Determine the [X, Y] coordinate at the center of the cell enclosing the given text.  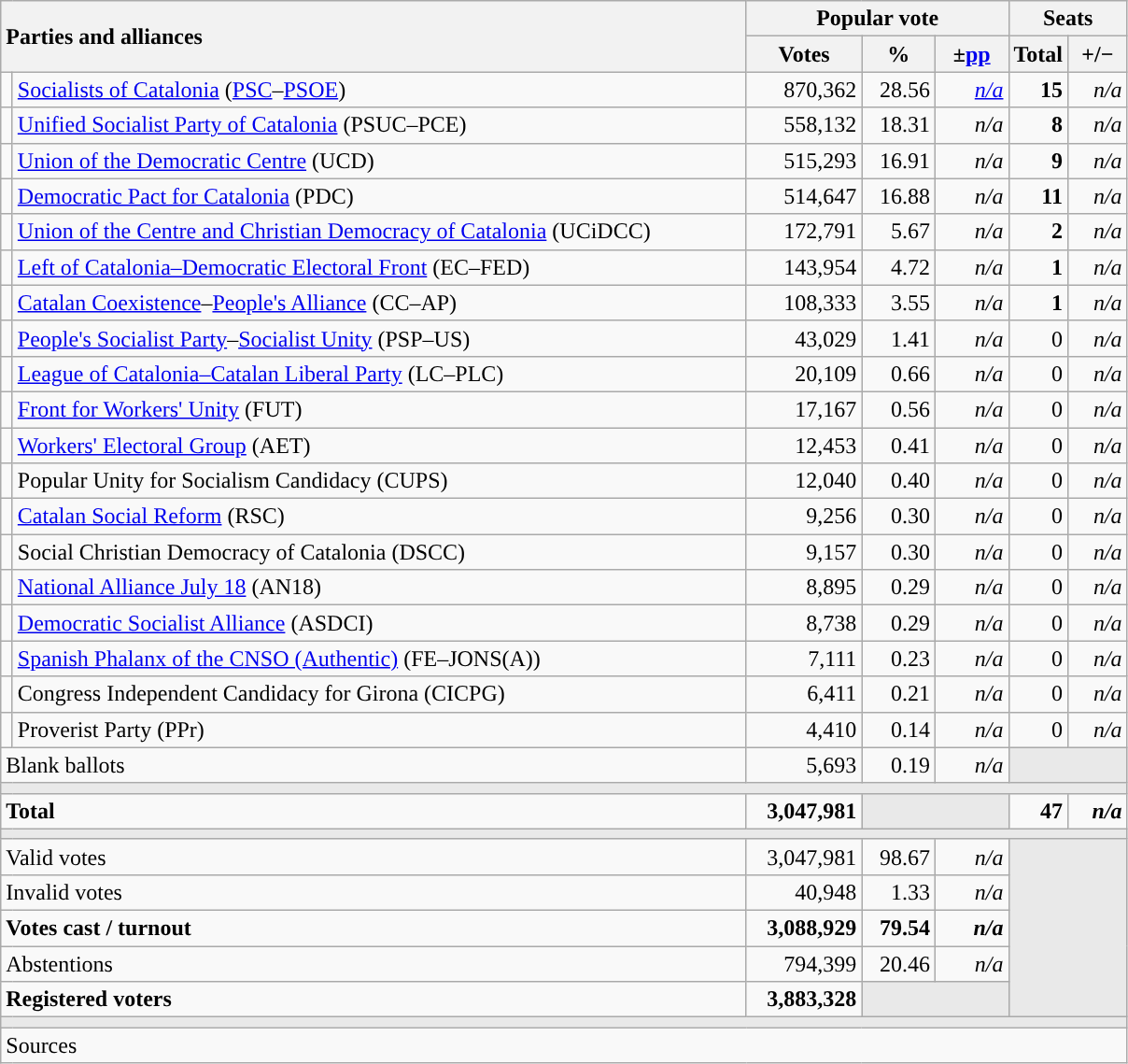
Votes [804, 54]
Left of Catalonia–Democratic Electoral Front (EC–FED) [379, 267]
18.31 [898, 125]
Blank ballots [374, 765]
National Alliance July 18 (AN18) [379, 588]
20.46 [898, 963]
Votes cast / turnout [374, 928]
558,132 [804, 125]
Democratic Pact for Catalonia (PDC) [379, 196]
4,410 [804, 730]
515,293 [804, 161]
Parties and alliances [374, 36]
Social Christian Democracy of Catalonia (DSCC) [379, 552]
Congress Independent Candidacy for Girona (CICPG) [379, 694]
79.54 [898, 928]
108,333 [804, 303]
+/− [1098, 54]
Catalan Coexistence–People's Alliance (CC–AP) [379, 303]
9 [1038, 161]
Invalid votes [374, 892]
Seats [1068, 19]
4.72 [898, 267]
0.41 [898, 446]
Abstentions [374, 963]
8,895 [804, 588]
0.23 [898, 659]
8,738 [804, 623]
17,167 [804, 409]
Union of the Centre and Christian Democracy of Catalonia (UCiDCC) [379, 232]
Catalan Social Reform (RSC) [379, 517]
League of Catalonia–Catalan Liberal Party (LC–PLC) [379, 374]
Popular vote [878, 19]
5,693 [804, 765]
0.40 [898, 481]
Democratic Socialist Alliance (ASDCI) [379, 623]
9,256 [804, 517]
28.56 [898, 90]
0.56 [898, 409]
16.88 [898, 196]
98.67 [898, 857]
Spanish Phalanx of the CNSO (Authentic) (FE–JONS(A)) [379, 659]
16.91 [898, 161]
15 [1038, 90]
6,411 [804, 694]
3.55 [898, 303]
47 [1038, 811]
870,362 [804, 90]
Workers' Electoral Group (AET) [379, 446]
Valid votes [374, 857]
12,453 [804, 446]
Popular Unity for Socialism Candidacy (CUPS) [379, 481]
0.66 [898, 374]
794,399 [804, 963]
2 [1038, 232]
People's Socialist Party–Socialist Unity (PSP–US) [379, 338]
Socialists of Catalonia (PSC–PSOE) [379, 90]
1.41 [898, 338]
0.21 [898, 694]
±pp [971, 54]
11 [1038, 196]
Registered voters [374, 1000]
Front for Workers' Unity (FUT) [379, 409]
Unified Socialist Party of Catalonia (PSUC–PCE) [379, 125]
8 [1038, 125]
5.67 [898, 232]
1.33 [898, 892]
7,111 [804, 659]
0.14 [898, 730]
% [898, 54]
Union of the Democratic Centre (UCD) [379, 161]
40,948 [804, 892]
Proverist Party (PPr) [379, 730]
514,647 [804, 196]
143,954 [804, 267]
9,157 [804, 552]
20,109 [804, 374]
172,791 [804, 232]
0.19 [898, 765]
Sources [564, 1045]
43,029 [804, 338]
3,883,328 [804, 1000]
3,088,929 [804, 928]
12,040 [804, 481]
